Return (X, Y) of the center of cell containing provided text 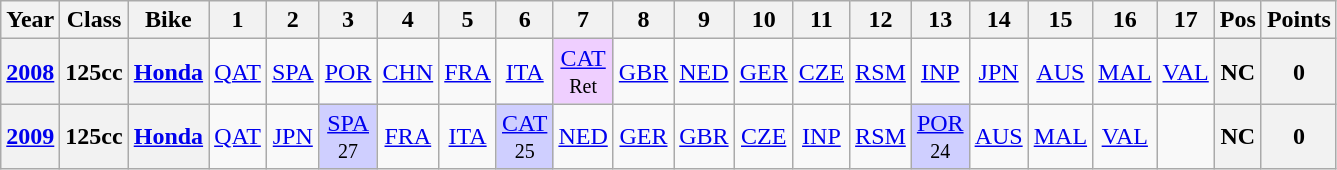
15 (1060, 20)
3 (348, 20)
Class (94, 20)
10 (764, 20)
Year (30, 20)
2009 (30, 136)
17 (1186, 20)
9 (704, 20)
8 (643, 20)
7 (583, 20)
16 (1125, 20)
Pos (1238, 20)
14 (998, 20)
CAT25 (524, 136)
Bike (168, 20)
SPA27 (348, 136)
11 (821, 20)
CATRet (583, 72)
CHN (408, 72)
2008 (30, 72)
POR24 (940, 136)
12 (881, 20)
SPA (292, 72)
POR (348, 72)
13 (940, 20)
Points (1298, 20)
1 (238, 20)
5 (468, 20)
2 (292, 20)
6 (524, 20)
4 (408, 20)
